Return (X, Y) of the center of cell containing provided text 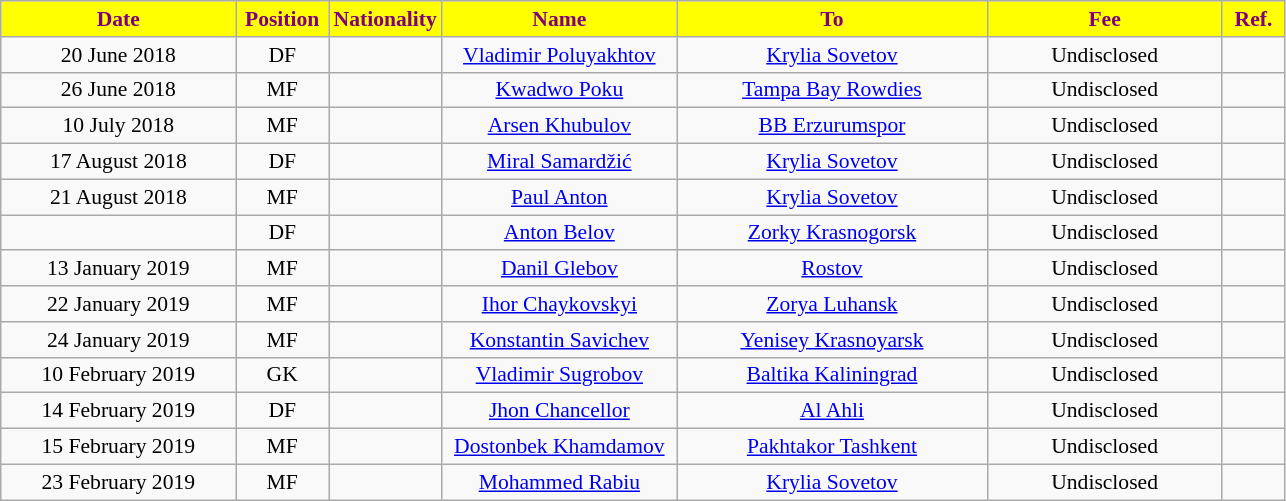
Ref. (1254, 19)
10 February 2019 (118, 375)
Jhon Chancellor (560, 411)
Pakhtakor Tashkent (832, 447)
Zorky Krasnogorsk (832, 233)
Yenisey Krasnoyarsk (832, 340)
Rostov (832, 269)
Ihor Chaykovskyi (560, 304)
21 August 2018 (118, 197)
BB Erzurumspor (832, 126)
Vladimir Poluyakhtov (560, 55)
17 August 2018 (118, 162)
15 February 2019 (118, 447)
23 February 2019 (118, 482)
GK (282, 375)
Nationality (384, 19)
Dostonbek Khamdamov (560, 447)
Tampa Bay Rowdies (832, 90)
Baltika Kaliningrad (832, 375)
Vladimir Sugrobov (560, 375)
Arsen Khubulov (560, 126)
Position (282, 19)
22 January 2019 (118, 304)
26 June 2018 (118, 90)
Mohammed Rabiu (560, 482)
10 July 2018 (118, 126)
Danil Glebov (560, 269)
Zorya Luhansk (832, 304)
Kwadwo Poku (560, 90)
Date (118, 19)
24 January 2019 (118, 340)
To (832, 19)
13 January 2019 (118, 269)
Al Ahli (832, 411)
Konstantin Savichev (560, 340)
Miral Samardžić (560, 162)
Fee (1104, 19)
20 June 2018 (118, 55)
14 February 2019 (118, 411)
Name (560, 19)
Paul Anton (560, 197)
Anton Belov (560, 233)
